Determine the (X, Y) coordinate at the center of the cell enclosing the given text.  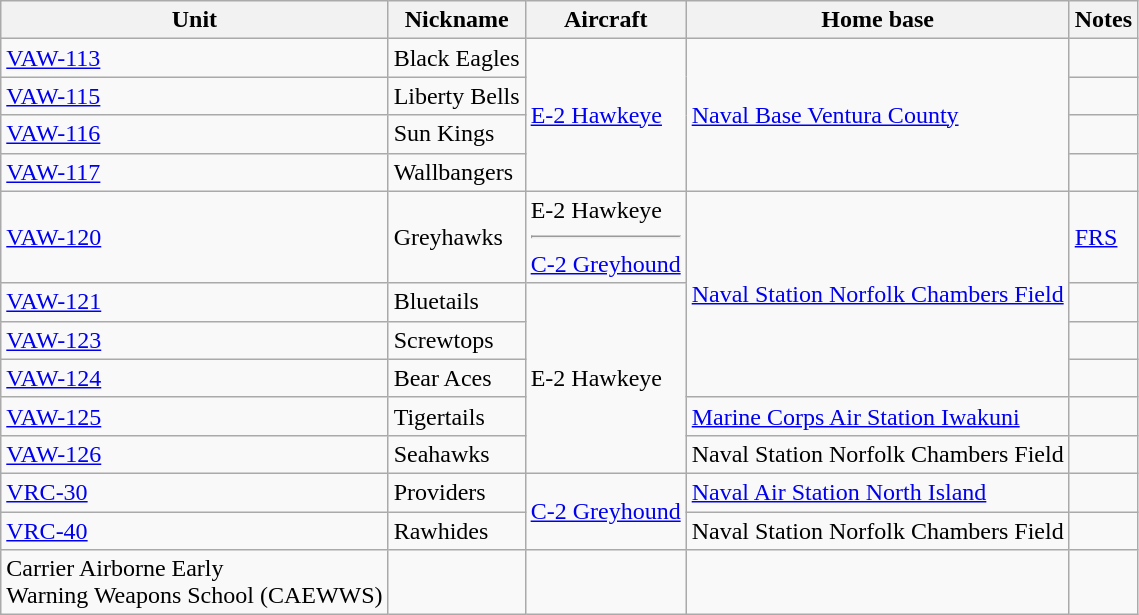
VAW-117 (194, 172)
Notes (1103, 20)
Sun Kings (456, 134)
Carrier Airborne EarlyWarning Weapons School (CAEWWS) (194, 582)
Greyhawks (456, 237)
Unit (194, 20)
VAW-123 (194, 340)
VAW-116 (194, 134)
Home base (878, 20)
Seahawks (456, 454)
Bear Aces (456, 378)
C-2 Greyhound (606, 511)
VAW-126 (194, 454)
Marine Corps Air Station Iwakuni (878, 416)
VRC-30 (194, 492)
Bluetails (456, 302)
VAW-124 (194, 378)
Tigertails (456, 416)
VRC-40 (194, 531)
FRS (1103, 237)
VAW-125 (194, 416)
Naval Base Ventura County (878, 115)
Black Eagles (456, 58)
VAW-121 (194, 302)
Naval Air Station North Island (878, 492)
Aircraft (606, 20)
VAW-113 (194, 58)
E-2 HawkeyeC-2 Greyhound (606, 237)
Rawhides (456, 531)
Providers (456, 492)
Nickname (456, 20)
Liberty Bells (456, 96)
VAW-115 (194, 96)
Screwtops (456, 340)
VAW-120 (194, 237)
Wallbangers (456, 172)
